Pinpoint the cell where the given text exists, returning its [X, Y] midpoint coordinate. 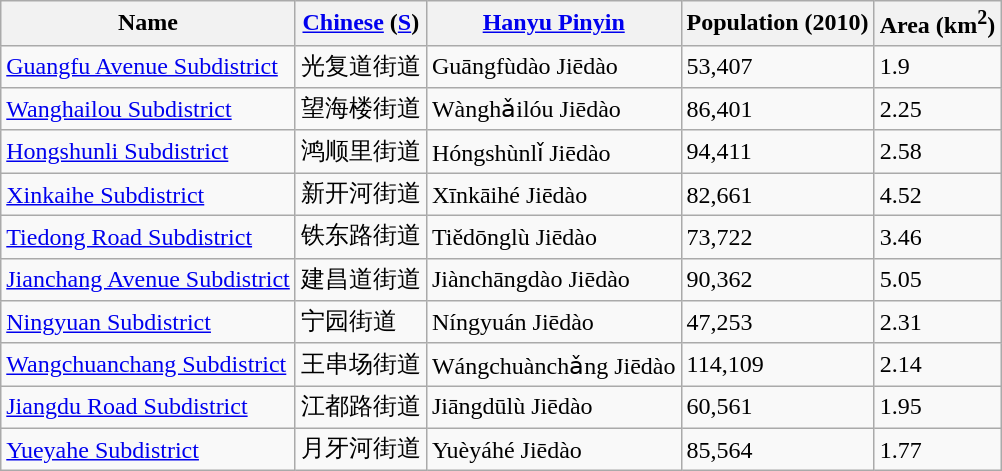
Wànghǎilóu Jiēdào [554, 110]
Name [148, 24]
82,661 [778, 194]
建昌道街道 [360, 280]
1.95 [938, 408]
90,362 [778, 280]
Xīnkāihé Jiēdào [554, 194]
Xinkaihe Subdistrict [148, 194]
新开河街道 [360, 194]
Guangfu Avenue Subdistrict [148, 66]
53,407 [778, 66]
铁东路街道 [360, 238]
Area (km2) [938, 24]
鸿顺里街道 [360, 152]
2.25 [938, 110]
Yuèyáhé Jiēdào [554, 450]
宁园街道 [360, 322]
1.9 [938, 66]
Wángchuànchǎng Jiēdào [554, 364]
江都路街道 [360, 408]
Ningyuan Subdistrict [148, 322]
Tiedong Road Subdistrict [148, 238]
王串场街道 [360, 364]
2.14 [938, 364]
73,722 [778, 238]
Guāngfùdào Jiēdào [554, 66]
Yueyahe Subdistrict [148, 450]
2.31 [938, 322]
1.77 [938, 450]
86,401 [778, 110]
94,411 [778, 152]
Chinese (S) [360, 24]
Wanghailou Subdistrict [148, 110]
望海楼街道 [360, 110]
Jiangdu Road Subdistrict [148, 408]
Tiědōnglù Jiēdào [554, 238]
Jianchang Avenue Subdistrict [148, 280]
47,253 [778, 322]
Hanyu Pinyin [554, 24]
2.58 [938, 152]
Hongshunli Subdistrict [148, 152]
Jiànchāngdào Jiēdào [554, 280]
月牙河街道 [360, 450]
4.52 [938, 194]
85,564 [778, 450]
光复道街道 [360, 66]
Hóngshùnlǐ Jiēdào [554, 152]
114,109 [778, 364]
5.05 [938, 280]
60,561 [778, 408]
Jiāngdūlù Jiēdào [554, 408]
Níngyuán Jiēdào [554, 322]
3.46 [938, 238]
Population (2010) [778, 24]
Wangchuanchang Subdistrict [148, 364]
